Output the [x, y] coordinate of the center of the cell containing the given text.  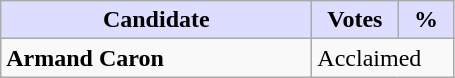
Votes [355, 20]
% [426, 20]
Candidate [156, 20]
Armand Caron [156, 58]
Acclaimed [383, 58]
